For the text-containing cell, return its midpoint in (x, y) coordinate format. 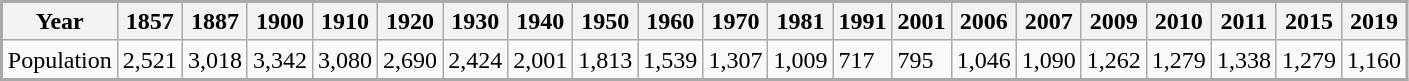
1,307 (736, 60)
2015 (1308, 22)
717 (862, 60)
1940 (540, 22)
1,046 (984, 60)
2,690 (410, 60)
1,090 (1048, 60)
3,018 (214, 60)
2009 (1114, 22)
1,338 (1244, 60)
1887 (214, 22)
1900 (280, 22)
3,342 (280, 60)
1857 (150, 22)
2,424 (476, 60)
1930 (476, 22)
2,001 (540, 60)
1,009 (800, 60)
Population (60, 60)
1,539 (670, 60)
2001 (922, 22)
2011 (1244, 22)
1,262 (1114, 60)
2,521 (150, 60)
2006 (984, 22)
1950 (606, 22)
Year (60, 22)
1910 (346, 22)
2010 (1178, 22)
1970 (736, 22)
1960 (670, 22)
1991 (862, 22)
3,080 (346, 60)
2007 (1048, 22)
1920 (410, 22)
795 (922, 60)
1,160 (1375, 60)
2019 (1375, 22)
1,813 (606, 60)
1981 (800, 22)
